Capture the cell that displays the provided text and extract its [x, y] central coordinate. 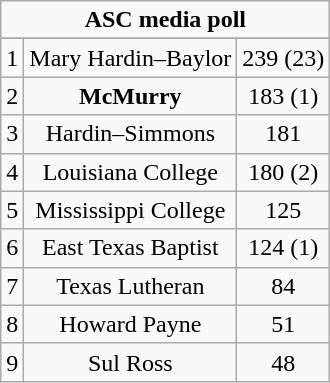
9 [12, 362]
4 [12, 172]
84 [284, 286]
51 [284, 324]
6 [12, 248]
Mississippi College [130, 210]
5 [12, 210]
180 (2) [284, 172]
McMurry [130, 96]
124 (1) [284, 248]
1 [12, 58]
239 (23) [284, 58]
3 [12, 134]
7 [12, 286]
ASC media poll [166, 20]
Hardin–Simmons [130, 134]
Sul Ross [130, 362]
Louisiana College [130, 172]
2 [12, 96]
125 [284, 210]
181 [284, 134]
Texas Lutheran [130, 286]
East Texas Baptist [130, 248]
Mary Hardin–Baylor [130, 58]
48 [284, 362]
Howard Payne [130, 324]
183 (1) [284, 96]
8 [12, 324]
